Capture the cell that displays the provided text and extract its (X, Y) central coordinate. 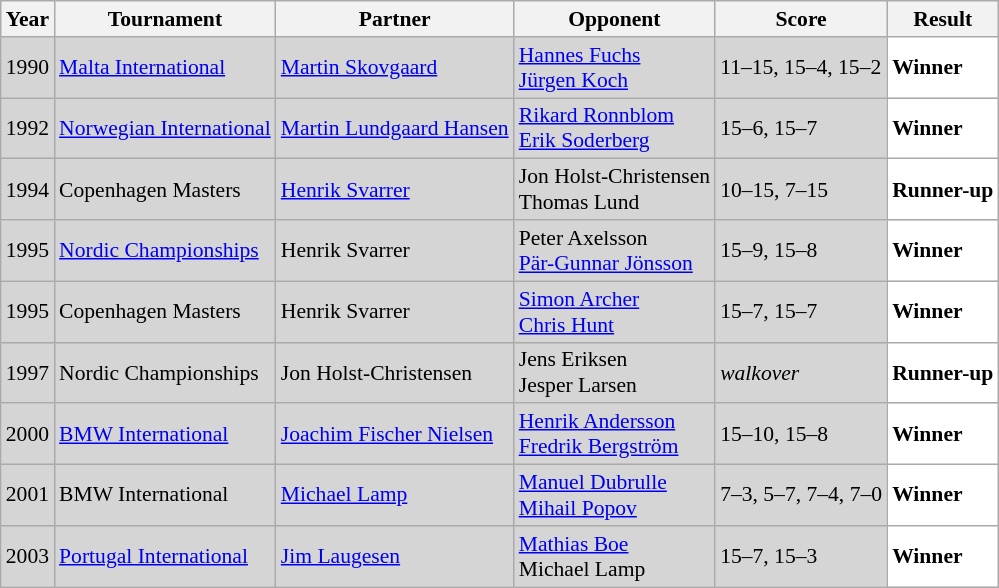
Simon Archer Chris Hunt (614, 312)
Year (28, 19)
2000 (28, 434)
Peter Axelsson Pär-Gunnar Jönsson (614, 250)
2003 (28, 556)
Rikard Ronnblom Erik Soderberg (614, 128)
Hannes Fuchs Jürgen Koch (614, 68)
15–7, 15–3 (801, 556)
1997 (28, 372)
7–3, 5–7, 7–4, 7–0 (801, 496)
Jon Holst-Christensen Thomas Lund (614, 190)
1994 (28, 190)
Mathias Boe Michael Lamp (614, 556)
Result (942, 19)
Joachim Fischer Nielsen (395, 434)
11–15, 15–4, 15–2 (801, 68)
Martin Skovgaard (395, 68)
Malta International (165, 68)
Jens Eriksen Jesper Larsen (614, 372)
Opponent (614, 19)
10–15, 7–15 (801, 190)
15–9, 15–8 (801, 250)
Henrik Andersson Fredrik Bergström (614, 434)
Jon Holst-Christensen (395, 372)
Martin Lundgaard Hansen (395, 128)
1990 (28, 68)
1992 (28, 128)
Portugal International (165, 556)
Tournament (165, 19)
Jim Laugesen (395, 556)
Partner (395, 19)
2001 (28, 496)
Norwegian International (165, 128)
15–10, 15–8 (801, 434)
walkover (801, 372)
Michael Lamp (395, 496)
15–6, 15–7 (801, 128)
15–7, 15–7 (801, 312)
Score (801, 19)
Manuel Dubrulle Mihail Popov (614, 496)
